Capture the cell that displays the provided text and extract its (x, y) central coordinate. 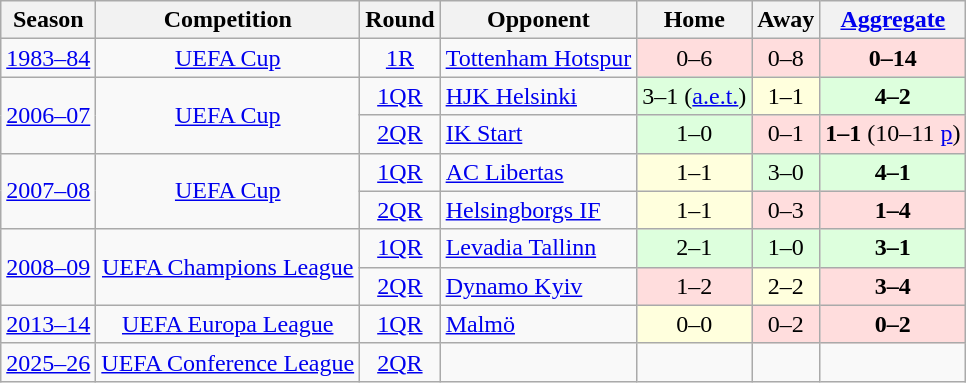
0–0 (694, 324)
0–8 (786, 58)
Aggregate (893, 20)
Season (48, 20)
1–2 (694, 286)
2–2 (786, 286)
Dynamo Kyiv (538, 286)
2007–08 (48, 191)
0–14 (893, 58)
0–3 (786, 210)
Opponent (538, 20)
2008–09 (48, 267)
Round (400, 20)
Helsingborgs IF (538, 210)
3–4 (893, 286)
0–6 (694, 58)
2025–26 (48, 362)
UEFA Conference League (228, 362)
1983–84 (48, 58)
3–0 (786, 172)
Home (694, 20)
4–1 (893, 172)
1R (400, 58)
3–1 (893, 248)
Levadia Tallinn (538, 248)
0–1 (786, 134)
4–2 (893, 96)
IK Start (538, 134)
Tottenham Hotspur (538, 58)
2013–14 (48, 324)
2006–07 (48, 115)
1–4 (893, 210)
Competition (228, 20)
UEFA Europa League (228, 324)
1–1 (10–11 p) (893, 134)
3–1 (a.e.t.) (694, 96)
Malmö (538, 324)
2–1 (694, 248)
AC Libertas (538, 172)
Away (786, 20)
HJK Helsinki (538, 96)
UEFA Champions League (228, 267)
